Return the (X, Y) coordinate for the center point of the cell that contains the specified text.  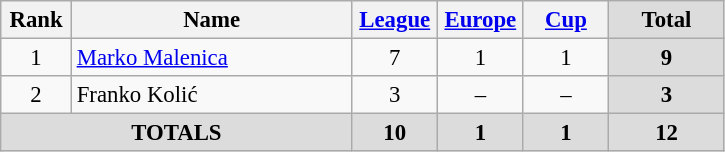
12 (667, 133)
10 (395, 133)
Name (212, 20)
Europe (481, 20)
Rank (36, 20)
9 (667, 58)
Total (667, 20)
League (395, 20)
Cup (566, 20)
TOTALS (176, 133)
Franko Kolić (212, 95)
Marko Malenica (212, 58)
2 (36, 95)
7 (395, 58)
